Identify which cell holds the provided text, then report its [X, Y] central coordinate. 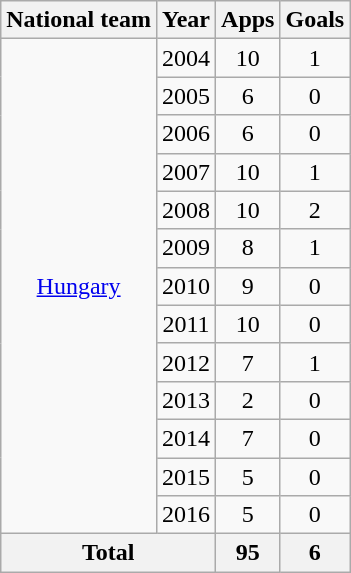
2008 [186, 210]
National team [79, 20]
2010 [186, 286]
2016 [186, 515]
Hungary [79, 286]
2014 [186, 438]
2013 [186, 400]
95 [248, 553]
Apps [248, 20]
2006 [186, 134]
Total [108, 553]
2004 [186, 58]
2009 [186, 248]
2011 [186, 324]
Year [186, 20]
2012 [186, 362]
Goals [315, 20]
2005 [186, 96]
2015 [186, 477]
8 [248, 248]
9 [248, 286]
2007 [186, 172]
